For the text-containing cell, return its midpoint in (X, Y) coordinate format. 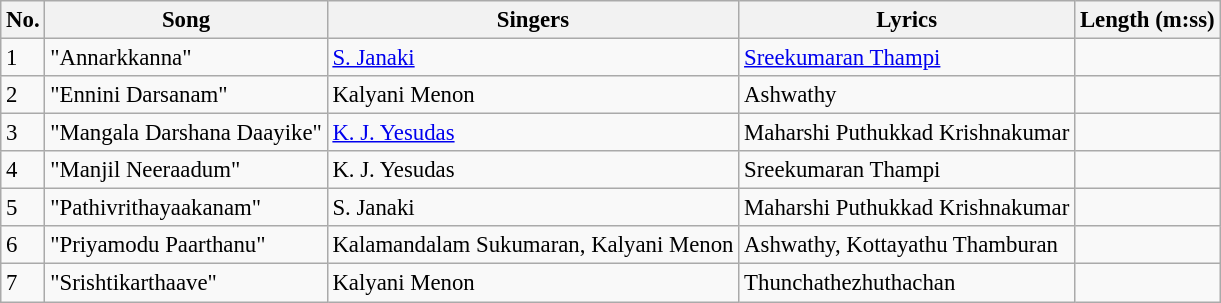
6 (23, 245)
No. (23, 20)
Singers (533, 20)
Lyrics (907, 20)
7 (23, 283)
"Manjil Neeraadum" (186, 170)
Length (m:ss) (1148, 20)
3 (23, 133)
"Pathivrithayaakanam" (186, 208)
Thunchathezhuthachan (907, 283)
1 (23, 58)
Song (186, 20)
4 (23, 170)
"Srishtikarthaave" (186, 283)
5 (23, 208)
Ashwathy (907, 95)
"Priyamodu Paarthanu" (186, 245)
"Annarkkanna" (186, 58)
Kalamandalam Sukumaran, Kalyani Menon (533, 245)
"Ennini Darsanam" (186, 95)
Ashwathy, Kottayathu Thamburan (907, 245)
2 (23, 95)
"Mangala Darshana Daayike" (186, 133)
